Pinpoint the cell where the given text exists, returning its (x, y) midpoint coordinate. 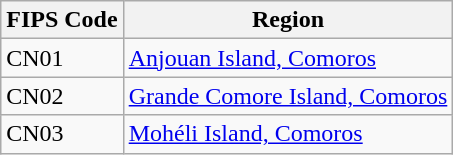
Grande Comore Island, Comoros (288, 96)
Anjouan Island, Comoros (288, 58)
CN02 (62, 96)
CN01 (62, 58)
CN03 (62, 134)
Mohéli Island, Comoros (288, 134)
Region (288, 20)
FIPS Code (62, 20)
